Output the [X, Y] coordinate of the center of the cell containing the given text.  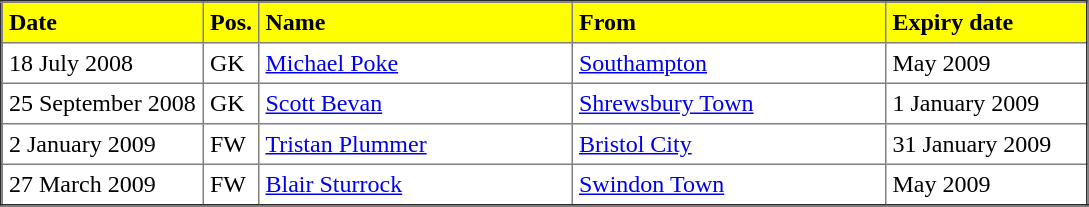
From [729, 22]
25 September 2008 [103, 103]
Date [103, 22]
2 January 2009 [103, 144]
1 January 2009 [987, 103]
18 July 2008 [103, 63]
Name [416, 22]
Southampton [729, 63]
31 January 2009 [987, 144]
Swindon Town [729, 184]
27 March 2009 [103, 184]
Blair Sturrock [416, 184]
Expiry date [987, 22]
Michael Poke [416, 63]
Pos. [231, 22]
Scott Bevan [416, 103]
Shrewsbury Town [729, 103]
Bristol City [729, 144]
Tristan Plummer [416, 144]
